Output the [X, Y] coordinate of the center of the cell containing the given text.  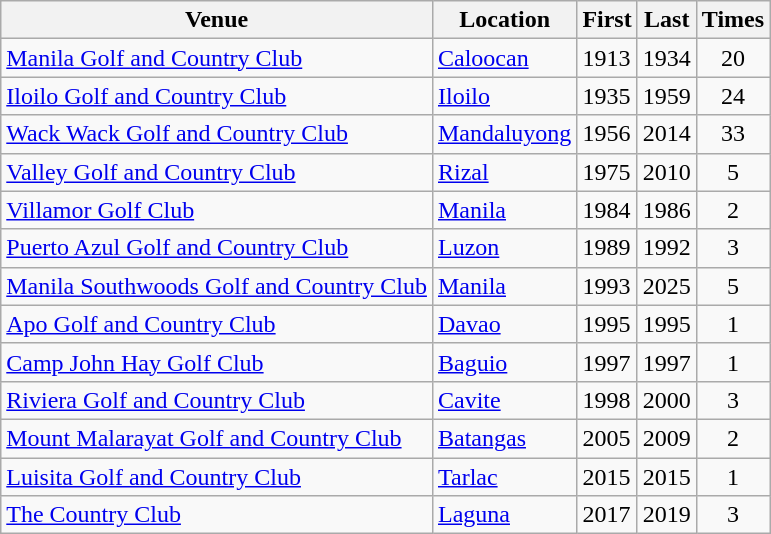
Luisita Golf and Country Club [217, 477]
Venue [217, 20]
2000 [666, 400]
Camp John Hay Golf Club [217, 362]
Puerto Azul Golf and Country Club [217, 248]
Tarlac [504, 477]
Times [732, 20]
Laguna [504, 515]
1992 [666, 248]
Apo Golf and Country Club [217, 324]
2014 [666, 134]
2017 [607, 515]
1913 [607, 58]
Batangas [504, 438]
2019 [666, 515]
2025 [666, 286]
Wack Wack Golf and Country Club [217, 134]
Iloilo [504, 96]
Iloilo Golf and Country Club [217, 96]
First [607, 20]
Villamor Golf Club [217, 210]
Manila Golf and Country Club [217, 58]
1959 [666, 96]
Rizal [504, 172]
1984 [607, 210]
Last [666, 20]
Luzon [504, 248]
1993 [607, 286]
2010 [666, 172]
1935 [607, 96]
2005 [607, 438]
Cavite [504, 400]
20 [732, 58]
Manila Southwoods Golf and Country Club [217, 286]
Location [504, 20]
1934 [666, 58]
Baguio [504, 362]
Riviera Golf and Country Club [217, 400]
Davao [504, 324]
The Country Club [217, 515]
Valley Golf and Country Club [217, 172]
24 [732, 96]
1998 [607, 400]
1975 [607, 172]
2009 [666, 438]
Mandaluyong [504, 134]
33 [732, 134]
Caloocan [504, 58]
Mount Malarayat Golf and Country Club [217, 438]
1989 [607, 248]
1986 [666, 210]
1956 [607, 134]
